Determine the [x, y] coordinate at the center of the cell enclosing the given text.  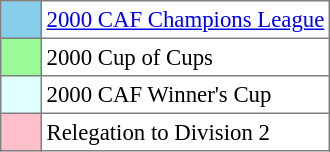
2000 CAF Winner's Cup [185, 95]
Relegation to Division 2 [185, 132]
2000 Cup of Cups [185, 57]
2000 CAF Champions League [185, 20]
